Search for the cell housing the specified text and yield its [X, Y] center coordinate. 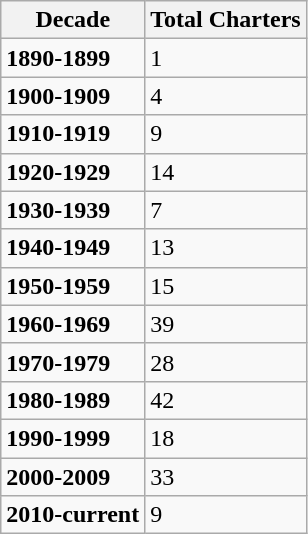
1970-1979 [73, 362]
28 [226, 362]
1 [226, 58]
39 [226, 324]
1910-1919 [73, 134]
42 [226, 400]
Decade [73, 20]
15 [226, 286]
1940-1949 [73, 248]
18 [226, 438]
1900-1909 [73, 96]
1990-1999 [73, 438]
1930-1939 [73, 210]
1890-1899 [73, 58]
Total Charters [226, 20]
33 [226, 477]
1960-1969 [73, 324]
7 [226, 210]
14 [226, 172]
2010-current [73, 515]
4 [226, 96]
1920-1929 [73, 172]
1950-1959 [73, 286]
1980-1989 [73, 400]
13 [226, 248]
2000-2009 [73, 477]
